From the cell containing the given text, extract its center point as (X, Y) coordinate. 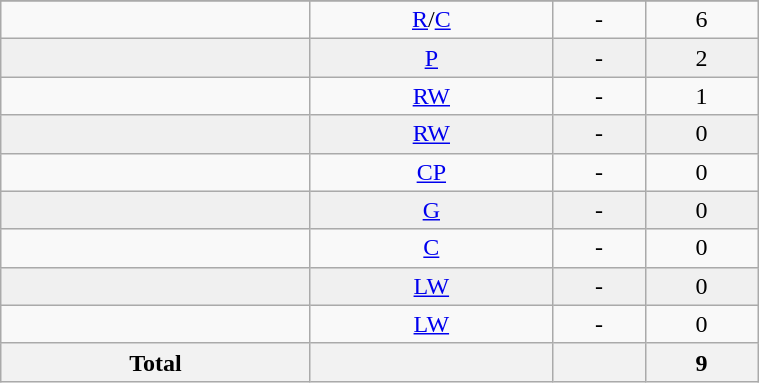
6 (701, 20)
Total (156, 362)
C (431, 248)
1 (701, 96)
9 (701, 362)
G (431, 210)
2 (701, 58)
CP (431, 172)
P (431, 58)
R/C (431, 20)
